Extract the (X, Y) coordinate from the center of the cell holding the provided text.  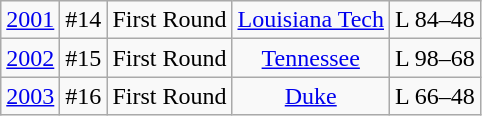
2003 (30, 96)
L 66–48 (436, 96)
2001 (30, 20)
#15 (84, 58)
2002 (30, 58)
Tennessee (311, 58)
L 84–48 (436, 20)
#16 (84, 96)
Duke (311, 96)
Louisiana Tech (311, 20)
#14 (84, 20)
L 98–68 (436, 58)
